Identify which cell holds the provided text, then report its (x, y) central coordinate. 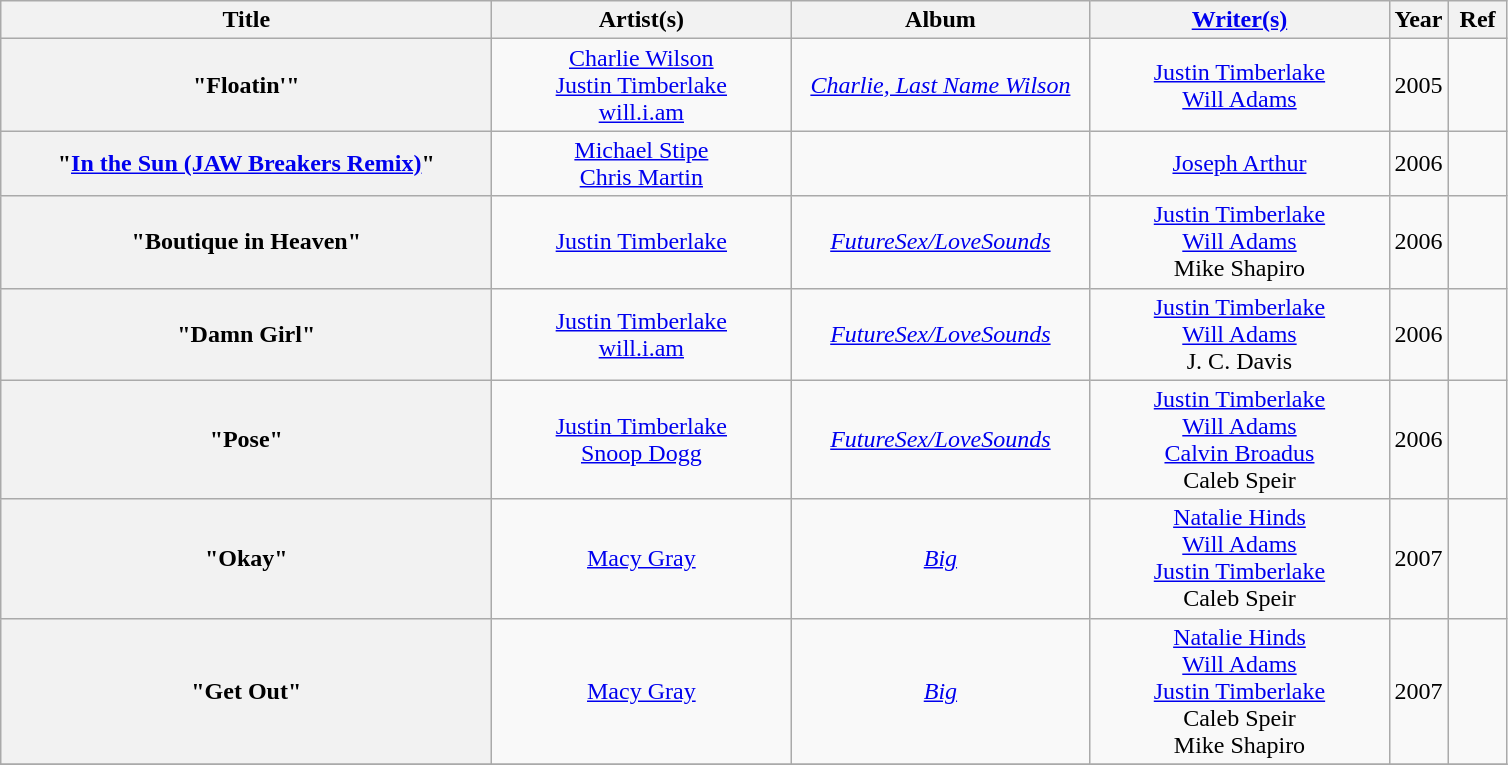
"Damn Girl" (246, 334)
Michael StipeChris Martin (642, 164)
"Get Out" (246, 691)
Justin TimberlakeWill AdamsJ. C. Davis (1240, 334)
"Boutique in Heaven" (246, 242)
"Okay" (246, 558)
Justin TimberlakeWill Adams (1240, 85)
Artist(s) (642, 20)
Charlie WilsonJustin Timberlakewill.i.am (642, 85)
Album (940, 20)
Justin Timberlakewill.i.am (642, 334)
"In the Sun (JAW Breakers Remix)" (246, 164)
Justin TimberlakeWill AdamsCalvin BroadusCaleb Speir (1240, 440)
Joseph Arthur (1240, 164)
"Pose" (246, 440)
Writer(s) (1240, 20)
Title (246, 20)
Justin Timberlake (642, 242)
Justin TimberlakeSnoop Dogg (642, 440)
Justin TimberlakeWill AdamsMike Shapiro (1240, 242)
Year (1418, 20)
Ref (1478, 20)
Natalie HindsWill AdamsJustin TimberlakeCaleb SpeirMike Shapiro (1240, 691)
2005 (1418, 85)
Charlie, Last Name Wilson (940, 85)
Natalie HindsWill AdamsJustin TimberlakeCaleb Speir (1240, 558)
"Floatin'" (246, 85)
